Capture the cell that displays the provided text and extract its [X, Y] central coordinate. 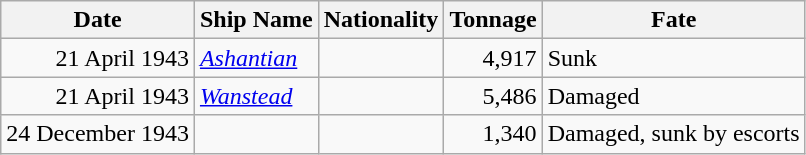
5,486 [493, 96]
1,340 [493, 134]
Damaged [674, 96]
Ashantian [256, 58]
Fate [674, 20]
Wanstead [256, 96]
Nationality [381, 20]
4,917 [493, 58]
Sunk [674, 58]
Tonnage [493, 20]
Damaged, sunk by escorts [674, 134]
24 December 1943 [98, 134]
Ship Name [256, 20]
Date [98, 20]
